Provide the (x, y) coordinate of the cell's center where the given text is located.  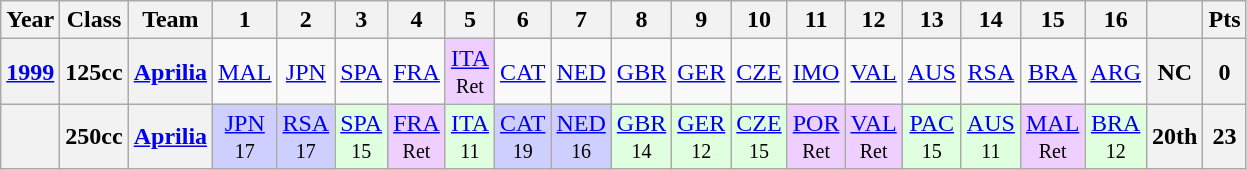
BRA (1052, 72)
1999 (30, 72)
NC (1175, 72)
4 (417, 20)
JPN (306, 72)
RSA17 (306, 136)
CZE (759, 72)
7 (581, 20)
AUS11 (990, 136)
1 (245, 20)
NED (581, 72)
BRA12 (1116, 136)
ITARet (470, 72)
MALRet (1052, 136)
SPA15 (362, 136)
RSA (990, 72)
VALRet (874, 136)
AUS (932, 72)
250cc (94, 136)
PORRet (816, 136)
ITA11 (470, 136)
125cc (94, 72)
16 (1116, 20)
13 (932, 20)
Pts (1224, 20)
5 (470, 20)
GBR (641, 72)
NED16 (581, 136)
2 (306, 20)
0 (1224, 72)
CAT19 (523, 136)
PAC15 (932, 136)
SPA (362, 72)
CAT (523, 72)
JPN17 (245, 136)
CZE15 (759, 136)
ARG (1116, 72)
9 (702, 20)
FRA (417, 72)
VAL (874, 72)
12 (874, 20)
15 (1052, 20)
MAL (245, 72)
6 (523, 20)
GER (702, 72)
14 (990, 20)
3 (362, 20)
10 (759, 20)
8 (641, 20)
Class (94, 20)
GER12 (702, 136)
GBR14 (641, 136)
23 (1224, 136)
11 (816, 20)
20th (1175, 136)
Team (170, 20)
IMO (816, 72)
Year (30, 20)
FRARet (417, 136)
